Identify which cell holds the provided text, then report its (x, y) central coordinate. 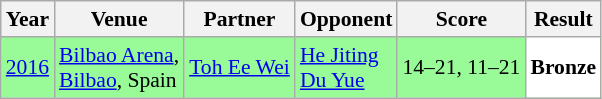
Partner (240, 19)
Opponent (346, 19)
He Jiting Du Yue (346, 68)
Toh Ee Wei (240, 68)
Bronze (563, 68)
Result (563, 19)
Bilbao Arena,Bilbao, Spain (119, 68)
Score (461, 19)
14–21, 11–21 (461, 68)
Venue (119, 19)
2016 (28, 68)
Year (28, 19)
